For the text-containing cell, return its midpoint in [x, y] coordinate format. 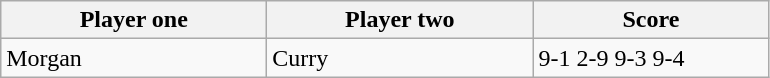
9-1 2-9 9-3 9-4 [651, 58]
Morgan [134, 58]
Player one [134, 20]
Score [651, 20]
Player two [400, 20]
Curry [400, 58]
